Scan for the cell matching the given text and deliver its (X, Y) coordinate at center. 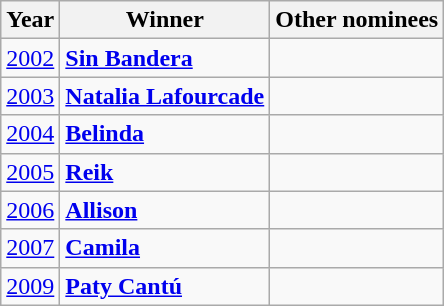
2004 (30, 134)
Paty Cantú (165, 286)
Allison (165, 210)
Reik (165, 172)
2009 (30, 286)
2006 (30, 210)
Winner (165, 20)
2003 (30, 96)
Natalia Lafourcade (165, 96)
Year (30, 20)
Belinda (165, 134)
Other nominees (357, 20)
Camila (165, 248)
2005 (30, 172)
2007 (30, 248)
Sin Bandera (165, 58)
2002 (30, 58)
